Return (X, Y) of the center of cell containing provided text 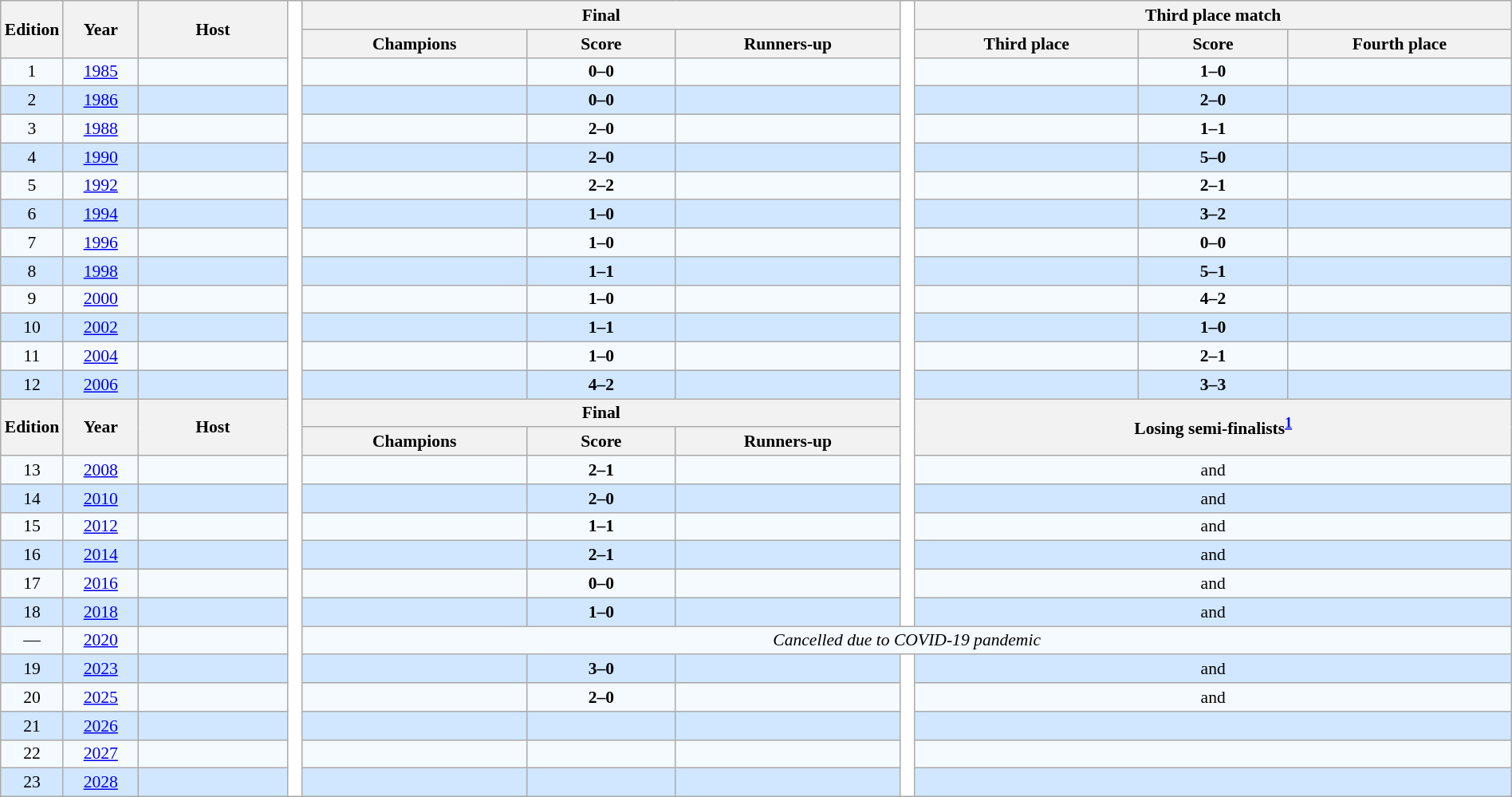
1998 (100, 271)
6 (32, 215)
1986 (100, 101)
— (32, 641)
13 (32, 470)
1988 (100, 129)
3–0 (601, 669)
2004 (100, 357)
3 (32, 129)
2000 (100, 299)
2014 (100, 555)
23 (32, 783)
16 (32, 555)
1996 (100, 243)
2018 (100, 612)
2028 (100, 783)
Losing semi-finalists1 (1213, 428)
2016 (100, 584)
3–2 (1212, 215)
19 (32, 669)
Third place (1026, 44)
11 (32, 357)
3–3 (1212, 385)
10 (32, 328)
1 (32, 72)
7 (32, 243)
1985 (100, 72)
2012 (100, 527)
2010 (100, 499)
15 (32, 527)
2008 (100, 470)
2002 (100, 328)
5 (32, 186)
1990 (100, 157)
Fourth place (1400, 44)
Cancelled due to COVID-19 pandemic (907, 641)
12 (32, 385)
5–0 (1212, 157)
14 (32, 499)
21 (32, 726)
9 (32, 299)
4 (32, 157)
5–1 (1212, 271)
2 (32, 101)
Third place match (1213, 15)
17 (32, 584)
2006 (100, 385)
2023 (100, 669)
8 (32, 271)
2027 (100, 754)
2–2 (601, 186)
2026 (100, 726)
1994 (100, 215)
22 (32, 754)
18 (32, 612)
1992 (100, 186)
2025 (100, 697)
2020 (100, 641)
20 (32, 697)
